Locate the cell with the specified text and output its [x, y] center coordinate. 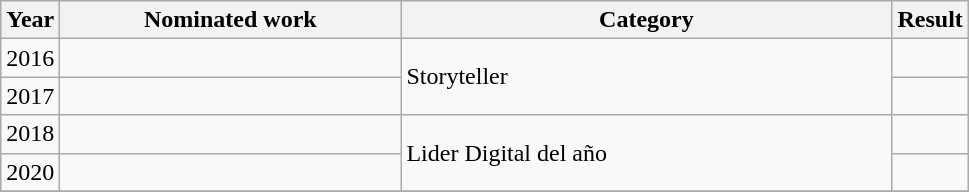
2018 [30, 134]
Year [30, 20]
Storyteller [646, 77]
Result [930, 20]
2020 [30, 172]
Nominated work [230, 20]
Category [646, 20]
2016 [30, 58]
Lider Digital del año [646, 153]
2017 [30, 96]
